Return (x, y) of the center of cell containing provided text 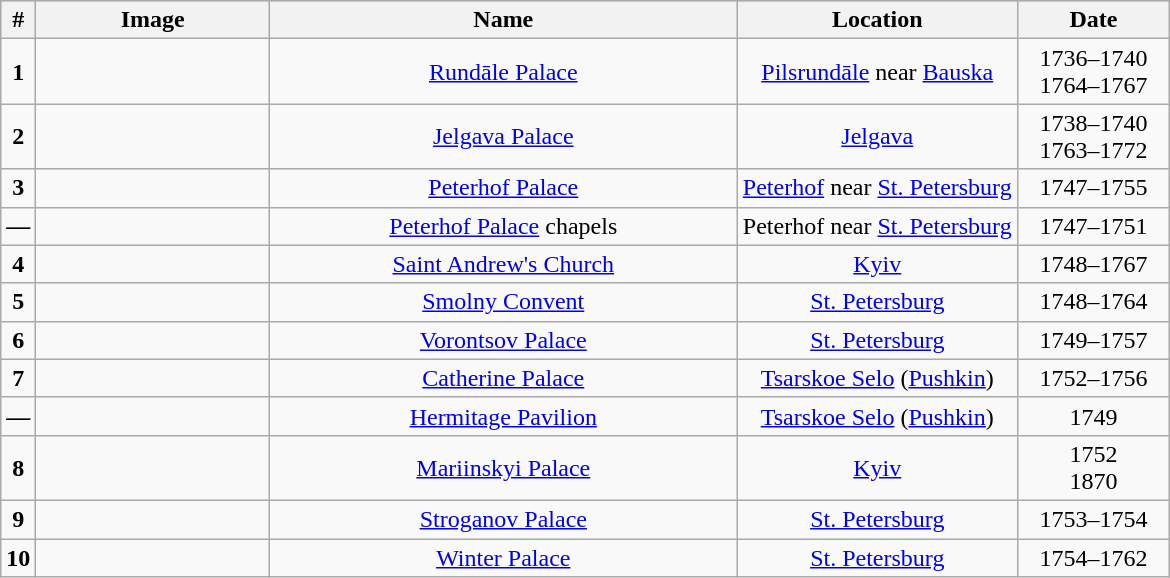
1736–17401764–1767 (1094, 72)
1749–1757 (1094, 340)
5 (18, 302)
3 (18, 188)
Location (877, 20)
7 (18, 378)
1 (18, 72)
1753–1754 (1094, 519)
Peterhof Palace chapels (504, 226)
1748–1764 (1094, 302)
17521870 (1094, 468)
1748–1767 (1094, 264)
1749 (1094, 416)
Name (504, 20)
Winter Palace (504, 557)
1747–1751 (1094, 226)
10 (18, 557)
1747–1755 (1094, 188)
1754–1762 (1094, 557)
Hermitage Pavilion (504, 416)
Jelgava (877, 136)
Rundāle Palace (504, 72)
Vorontsov Palace (504, 340)
2 (18, 136)
Smolny Convent (504, 302)
Image (153, 20)
1738–17401763–1772 (1094, 136)
Stroganov Palace (504, 519)
6 (18, 340)
Jelgava Palace (504, 136)
9 (18, 519)
Pilsrundāle near Bauska (877, 72)
Saint Andrew's Church (504, 264)
# (18, 20)
Mariinskyi Palace (504, 468)
Peterhof Palace (504, 188)
Catherine Palace (504, 378)
1752–1756 (1094, 378)
8 (18, 468)
4 (18, 264)
Date (1094, 20)
